Search for the cell housing the specified text and yield its (X, Y) center coordinate. 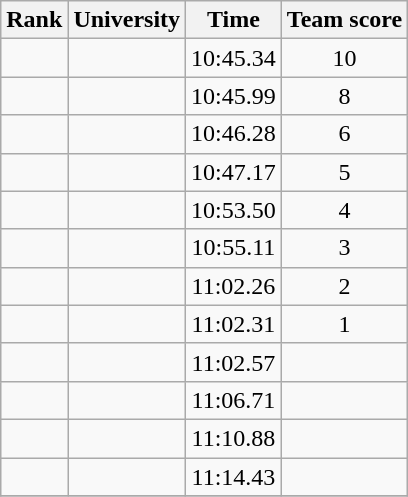
11:02.31 (234, 324)
10:46.28 (234, 134)
10:53.50 (234, 210)
10:45.34 (234, 58)
11:02.26 (234, 286)
11:10.88 (234, 438)
10:45.99 (234, 96)
10:47.17 (234, 172)
1 (344, 324)
11:06.71 (234, 400)
11:14.43 (234, 477)
4 (344, 210)
10:55.11 (234, 248)
10 (344, 58)
University (127, 20)
Time (234, 20)
Team score (344, 20)
11:02.57 (234, 362)
6 (344, 134)
5 (344, 172)
Rank (34, 20)
2 (344, 286)
8 (344, 96)
3 (344, 248)
